Detect which cell encompasses the target text, then output its [x, y] center coordinate. 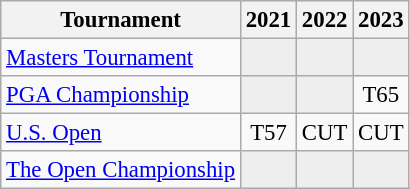
2023 [381, 20]
2022 [325, 20]
T65 [381, 95]
Masters Tournament [121, 58]
T57 [268, 133]
U.S. Open [121, 133]
2021 [268, 20]
Tournament [121, 20]
The Open Championship [121, 170]
PGA Championship [121, 95]
